For the text-containing cell, return its midpoint in [x, y] coordinate format. 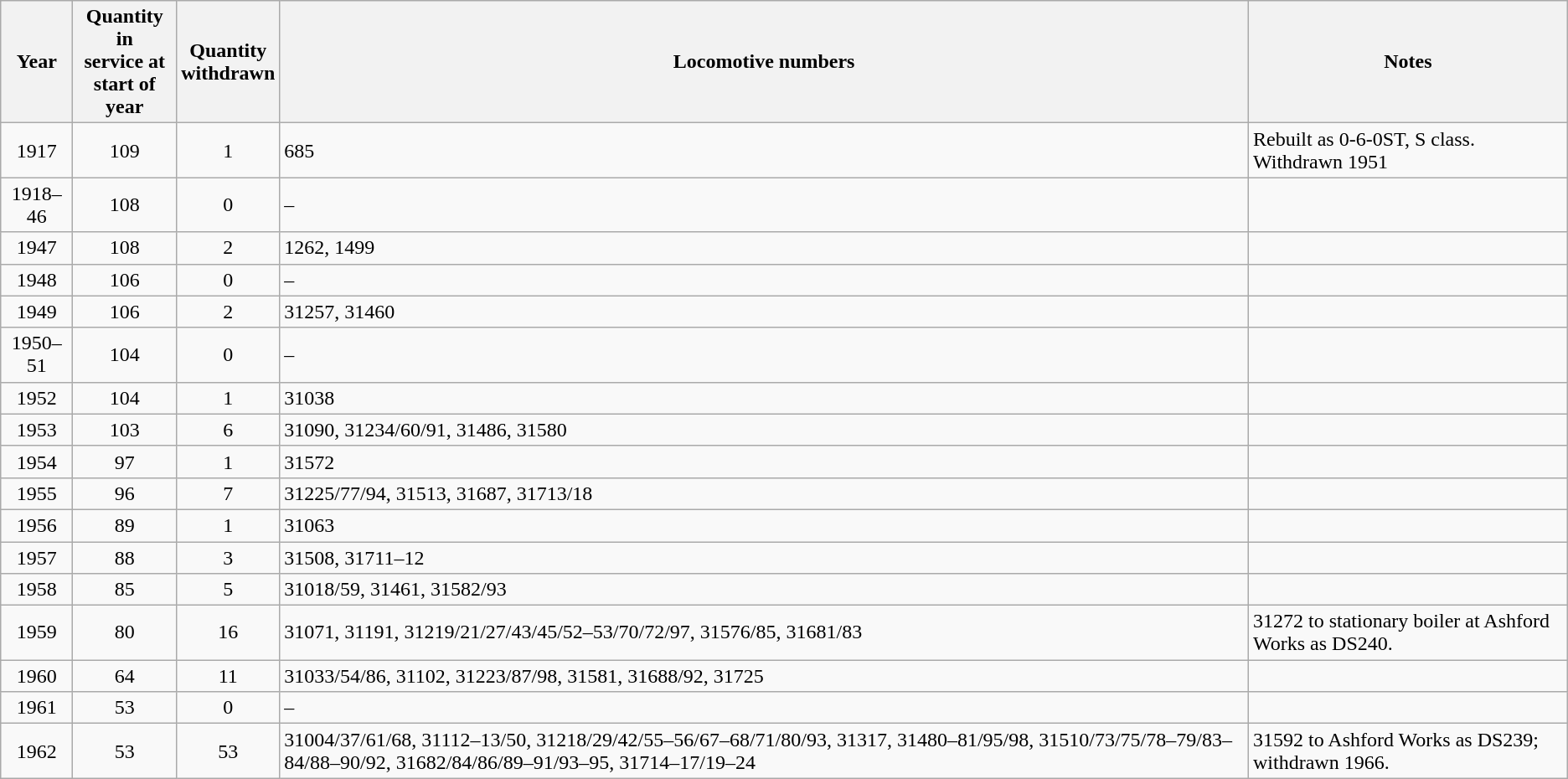
1955 [37, 493]
1958 [37, 590]
685 [764, 151]
31508, 31711–12 [764, 557]
88 [125, 557]
1918–46 [37, 204]
1917 [37, 151]
1959 [37, 633]
31257, 31460 [764, 312]
109 [125, 151]
31225/77/94, 31513, 31687, 31713/18 [764, 493]
89 [125, 525]
31272 to stationary boiler at Ashford Works as DS240. [1407, 633]
6 [228, 430]
1954 [37, 462]
Quantitywithdrawn [228, 62]
31071, 31191, 31219/21/27/43/45/52–53/70/72/97, 31576/85, 31681/83 [764, 633]
11 [228, 676]
96 [125, 493]
Rebuilt as 0-6-0ST, S class. Withdrawn 1951 [1407, 151]
1953 [37, 430]
Locomotive numbers [764, 62]
1948 [37, 280]
1957 [37, 557]
1952 [37, 398]
1262, 1499 [764, 248]
3 [228, 557]
80 [125, 633]
31018/59, 31461, 31582/93 [764, 590]
5 [228, 590]
31063 [764, 525]
31033/54/86, 31102, 31223/87/98, 31581, 31688/92, 31725 [764, 676]
1960 [37, 676]
Quantity inservice atstart of year [125, 62]
1962 [37, 751]
64 [125, 676]
31090, 31234/60/91, 31486, 31580 [764, 430]
97 [125, 462]
Notes [1407, 62]
1961 [37, 708]
1950–51 [37, 355]
1949 [37, 312]
31592 to Ashford Works as DS239; withdrawn 1966. [1407, 751]
85 [125, 590]
1947 [37, 248]
16 [228, 633]
31038 [764, 398]
1956 [37, 525]
Year [37, 62]
31572 [764, 462]
7 [228, 493]
103 [125, 430]
